Return the (X, Y) coordinate for the center point of the cell that contains the specified text.  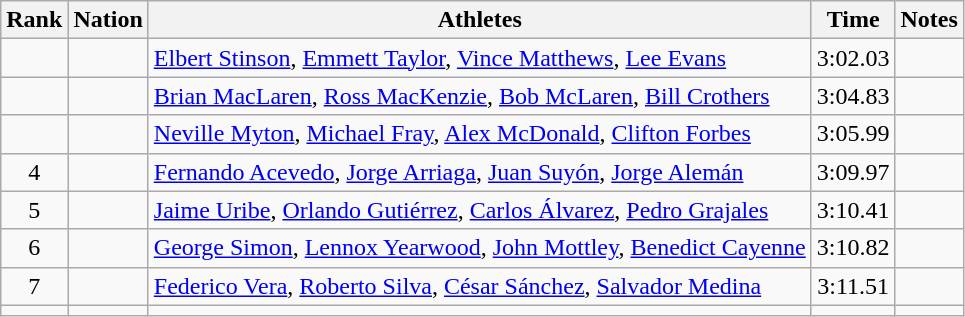
Federico Vera, Roberto Silva, César Sánchez, Salvador Medina (480, 286)
6 (34, 248)
3:04.83 (853, 96)
3:11.51 (853, 286)
George Simon, Lennox Yearwood, John Mottley, Benedict Cayenne (480, 248)
Athletes (480, 20)
Brian MacLaren, Ross MacKenzie, Bob McLaren, Bill Crothers (480, 96)
3:10.41 (853, 210)
Nation (108, 20)
3:10.82 (853, 248)
Rank (34, 20)
3:05.99 (853, 134)
5 (34, 210)
4 (34, 172)
7 (34, 286)
Fernando Acevedo, Jorge Arriaga, Juan Suyón, Jorge Alemán (480, 172)
Elbert Stinson, Emmett Taylor, Vince Matthews, Lee Evans (480, 58)
3:09.97 (853, 172)
Neville Myton, Michael Fray, Alex McDonald, Clifton Forbes (480, 134)
Jaime Uribe, Orlando Gutiérrez, Carlos Álvarez, Pedro Grajales (480, 210)
Time (853, 20)
3:02.03 (853, 58)
Notes (929, 20)
